Extract the [X, Y] coordinate from the center of the cell holding the provided text.  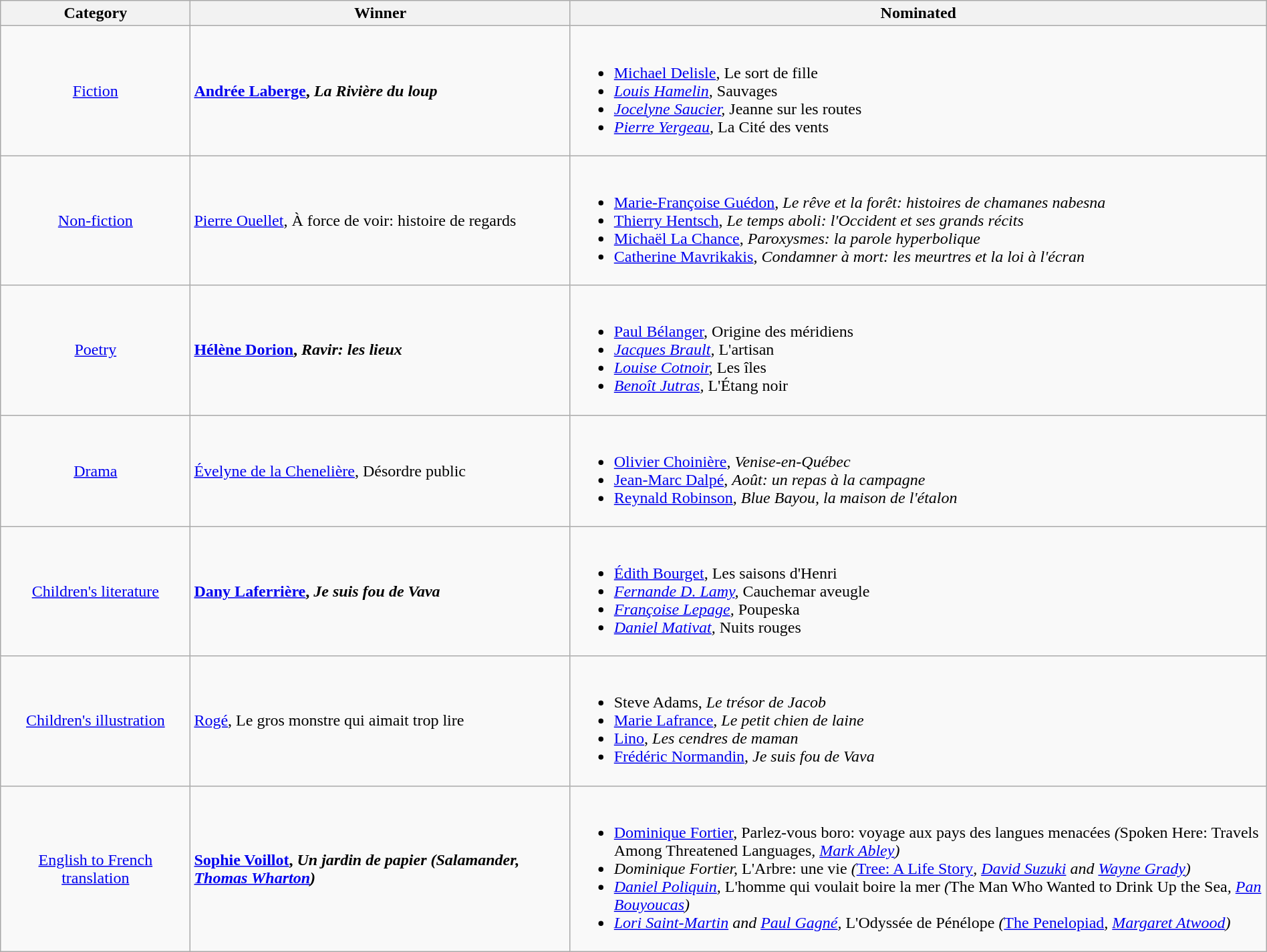
Olivier Choinière, Venise-en-QuébecJean-Marc Dalpé, Août: un repas à la campagneReynald Robinson, Blue Bayou, la maison de l'étalon [918, 470]
Pierre Ouellet, À force de voir: histoire de regards [380, 220]
Non-fiction [96, 220]
Dany Laferrière, Je suis fou de Vava [380, 591]
Nominated [918, 13]
Poetry [96, 350]
English to French translation [96, 868]
Andrée Laberge, La Rivière du loup [380, 91]
Drama [96, 470]
Rogé, Le gros monstre qui aimait trop lire [380, 721]
Édith Bourget, Les saisons d'HenriFernande D. Lamy, Cauchemar aveugleFrançoise Lepage, PoupeskaDaniel Mativat, Nuits rouges [918, 591]
Category [96, 13]
Évelyne de la Chenelière, Désordre public [380, 470]
Children's literature [96, 591]
Michael Delisle, Le sort de filleLouis Hamelin, SauvagesJocelyne Saucier, Jeanne sur les routesPierre Yergeau, La Cité des vents [918, 91]
Winner [380, 13]
Hélène Dorion, Ravir: les lieux [380, 350]
Paul Bélanger, Origine des méridiensJacques Brault, L'artisanLouise Cotnoir, Les îlesBenoît Jutras, L'Étang noir [918, 350]
Sophie Voillot, Un jardin de papier (Salamander, Thomas Wharton) [380, 868]
Fiction [96, 91]
Steve Adams, Le trésor de JacobMarie Lafrance, Le petit chien de laineLino, Les cendres de mamanFrédéric Normandin, Je suis fou de Vava [918, 721]
Children's illustration [96, 721]
